Extract the [x, y] coordinate from the center of the cell holding the provided text.  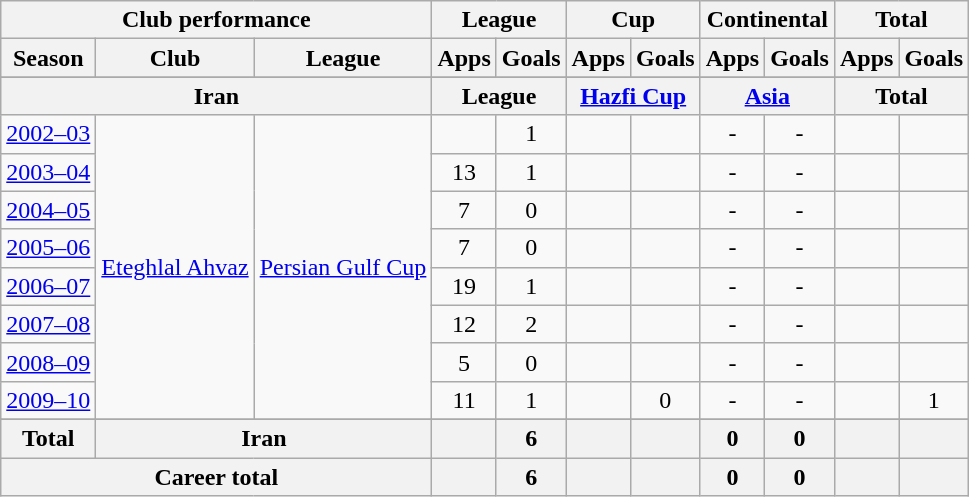
2005–06 [48, 248]
Hazfi Cup [633, 96]
Asia [767, 96]
2008–09 [48, 362]
12 [464, 324]
13 [464, 172]
2006–07 [48, 286]
2004–05 [48, 210]
5 [464, 362]
Season [48, 58]
Continental [767, 20]
Persian Gulf Cup [343, 267]
Club performance [216, 20]
Career total [216, 477]
2003–04 [48, 172]
11 [464, 400]
2009–10 [48, 400]
2002–03 [48, 134]
2 [531, 324]
19 [464, 286]
Cup [633, 20]
Eteghlal Ahvaz [175, 267]
Club [175, 58]
2007–08 [48, 324]
